Return the (x, y) coordinate for the center point of the cell that contains the specified text.  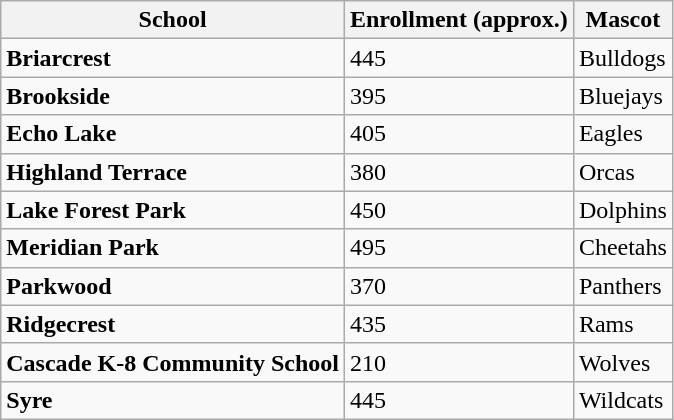
Bulldogs (622, 58)
380 (458, 172)
435 (458, 324)
Mascot (622, 20)
Lake Forest Park (173, 210)
Brookside (173, 96)
Bluejays (622, 96)
405 (458, 134)
Parkwood (173, 286)
495 (458, 248)
395 (458, 96)
Wolves (622, 362)
Echo Lake (173, 134)
Orcas (622, 172)
Ridgecrest (173, 324)
Eagles (622, 134)
Syre (173, 400)
Enrollment (approx.) (458, 20)
Wildcats (622, 400)
Meridian Park (173, 248)
450 (458, 210)
210 (458, 362)
Briarcrest (173, 58)
Dolphins (622, 210)
School (173, 20)
Panthers (622, 286)
Cheetahs (622, 248)
Rams (622, 324)
370 (458, 286)
Cascade K-8 Community School (173, 362)
Highland Terrace (173, 172)
